Detect which cell encompasses the target text, then output its [x, y] center coordinate. 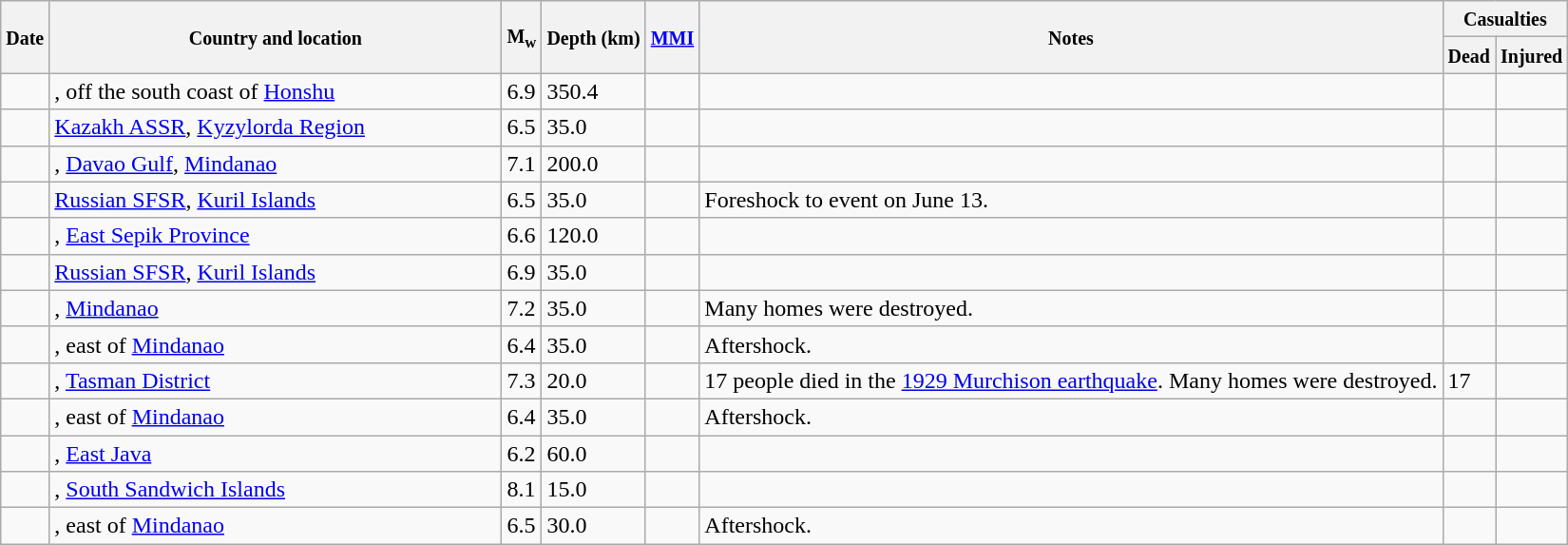
Mw [522, 37]
, Tasman District [276, 380]
, Mindanao [276, 308]
Depth (km) [593, 37]
8.1 [522, 490]
Casualties [1505, 19]
7.1 [522, 164]
7.2 [522, 308]
MMI [673, 37]
6.6 [522, 236]
Foreshock to event on June 13. [1071, 200]
, off the south coast of Honshu [276, 91]
7.3 [522, 380]
Dead [1469, 55]
60.0 [593, 454]
20.0 [593, 380]
Date [25, 37]
, South Sandwich Islands [276, 490]
, Davao Gulf, Mindanao [276, 164]
Notes [1071, 37]
, East Java [276, 454]
Many homes were destroyed. [1071, 308]
17 [1469, 380]
30.0 [593, 526]
350.4 [593, 91]
17 people died in the 1929 Murchison earthquake. Many homes were destroyed. [1071, 380]
6.2 [522, 454]
, East Sepik Province [276, 236]
Injured [1532, 55]
120.0 [593, 236]
15.0 [593, 490]
Kazakh ASSR, Kyzylorda Region [276, 127]
200.0 [593, 164]
Country and location [276, 37]
